Determine the (x, y) coordinate at the center of the cell enclosing the given text.  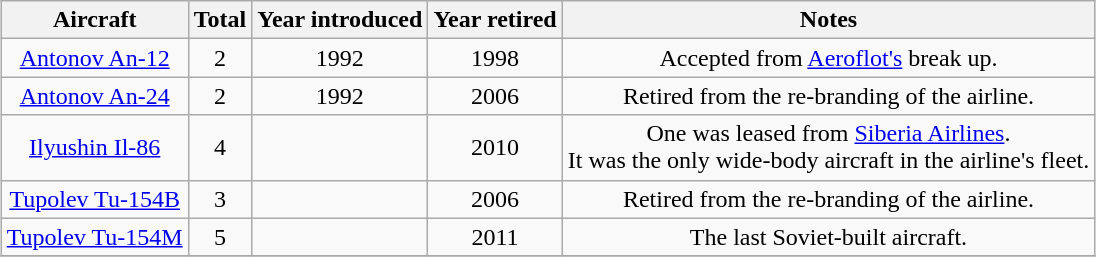
2010 (495, 148)
2011 (495, 237)
Antonov An-12 (94, 58)
The last Soviet-built aircraft. (828, 237)
Year retired (495, 20)
Aircraft (94, 20)
Total (220, 20)
One was leased from Siberia Airlines.It was the only wide-body aircraft in the airline's fleet. (828, 148)
Ilyushin Il-86 (94, 148)
Notes (828, 20)
Antonov An-24 (94, 96)
Accepted from Aeroflot's break up. (828, 58)
Year introduced (340, 20)
Tupolev Tu-154B (94, 199)
5 (220, 237)
Tupolev Tu-154M (94, 237)
1998 (495, 58)
4 (220, 148)
3 (220, 199)
